From the cell containing the given text, extract its center point as [X, Y] coordinate. 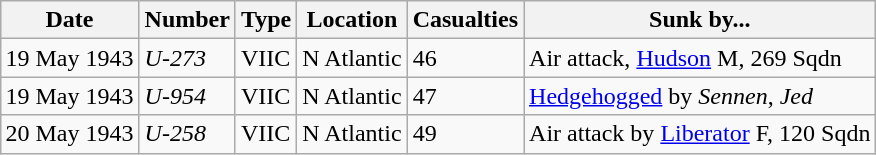
49 [465, 134]
Hedgehogged by Sennen, Jed [700, 96]
U-258 [187, 134]
Air attack by Liberator F, 120 Sqdn [700, 134]
U-273 [187, 58]
Sunk by... [700, 20]
20 May 1943 [70, 134]
Type [266, 20]
Location [352, 20]
U-954 [187, 96]
Air attack, Hudson M, 269 Sqdn [700, 58]
Casualties [465, 20]
47 [465, 96]
Date [70, 20]
Number [187, 20]
46 [465, 58]
